Provide the (x, y) coordinate of the cell's center where the given text is located.  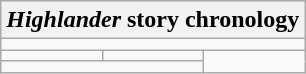
Highlander story chronology (153, 20)
